Capture the cell that displays the provided text and extract its (x, y) central coordinate. 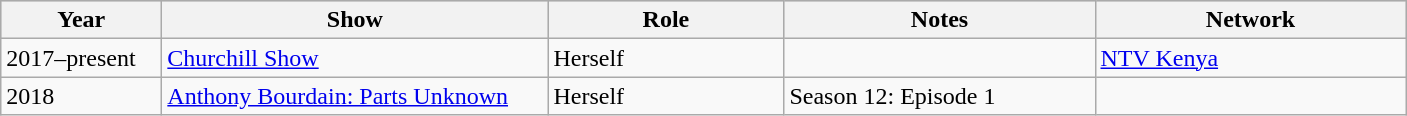
Season 12: Episode 1 (940, 96)
Year (82, 20)
Role (666, 20)
Anthony Bourdain: Parts Unknown (355, 96)
Show (355, 20)
2018 (82, 96)
Network (1250, 20)
Notes (940, 20)
2017–present (82, 58)
NTV Kenya (1250, 58)
Churchill Show (355, 58)
